Extract the [X, Y] coordinate from the center of the cell holding the provided text.  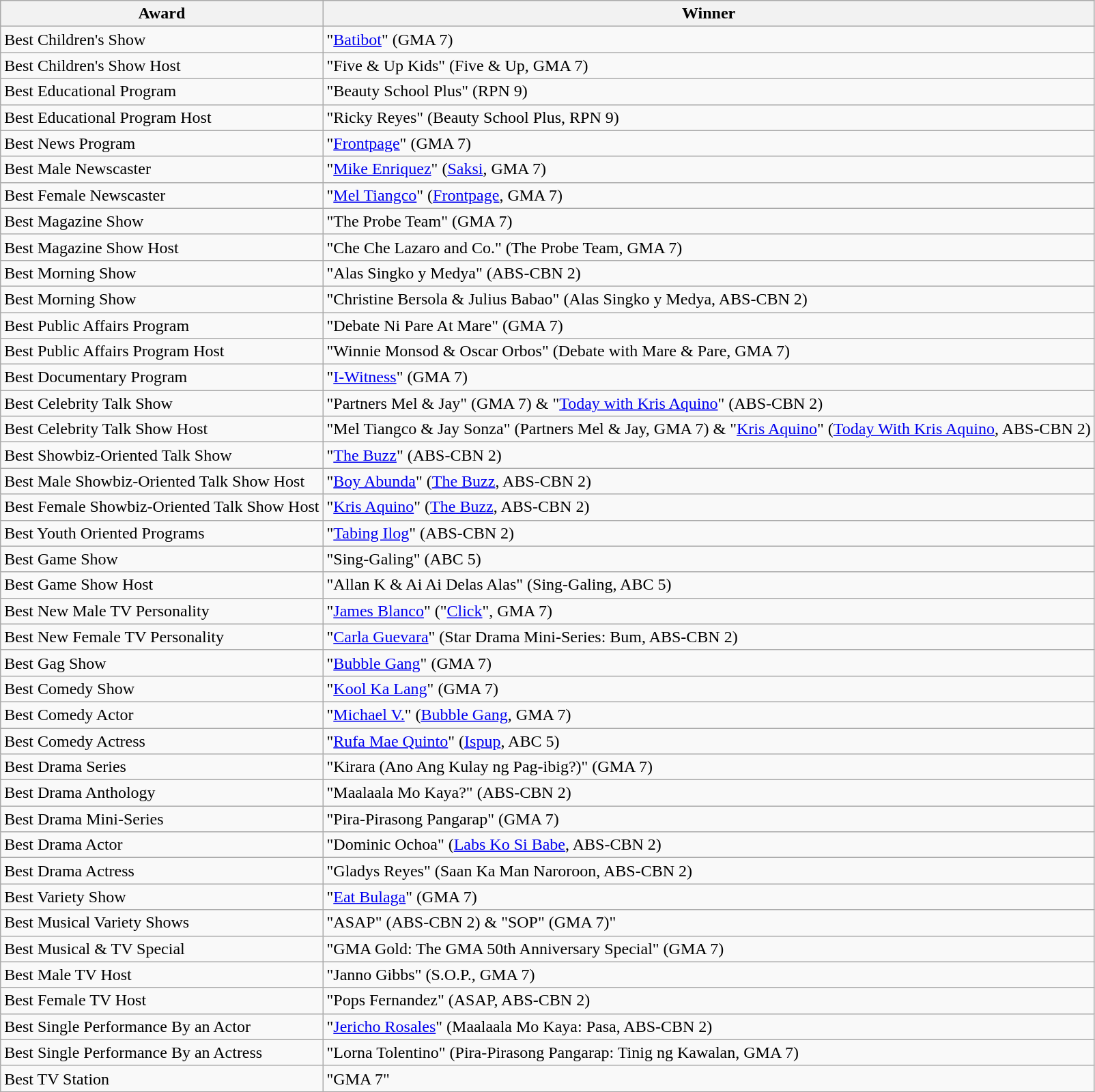
Best Drama Anthology [162, 793]
Best Variety Show [162, 897]
"Kool Ka Lang" (GMA 7) [709, 689]
"Sing-Galing" (ABC 5) [709, 559]
"Mel Tiangco & Jay Sonza" (Partners Mel & Jay, GMA 7) & "Kris Aquino" (Today With Kris Aquino, ABS-CBN 2) [709, 429]
"Michael V." (Bubble Gang, GMA 7) [709, 715]
"Christine Bersola & Julius Babao" (Alas Singko y Medya, ABS-CBN 2) [709, 299]
Best Youth Oriented Programs [162, 533]
Best Showbiz-Oriented Talk Show [162, 455]
Best Drama Mini-Series [162, 819]
Best Celebrity Talk Show Host [162, 429]
Best Female Newscaster [162, 195]
"Mel Tiangco" (Frontpage, GMA 7) [709, 195]
Award [162, 14]
"Mike Enriquez" (Saksi, GMA 7) [709, 169]
"Rufa Mae Quinto" (Ispup, ABC 5) [709, 741]
"GMA Gold: The GMA 50th Anniversary Special" (GMA 7) [709, 949]
"James Blanco" ("Click", GMA 7) [709, 611]
Best Male TV Host [162, 975]
Best Game Show Host [162, 585]
Best Single Performance By an Actress [162, 1052]
Best Educational Program [162, 91]
Best Public Affairs Program Host [162, 351]
"Alas Singko y Medya" (ABS-CBN 2) [709, 273]
Best Female TV Host [162, 1001]
"The Probe Team" (GMA 7) [709, 221]
"Che Che Lazaro and Co." (The Probe Team, GMA 7) [709, 247]
Best Musical & TV Special [162, 949]
"Jericho Rosales" (Maalaala Mo Kaya: Pasa, ABS-CBN 2) [709, 1026]
Best Documentary Program [162, 377]
"Pira-Pirasong Pangarap" (GMA 7) [709, 819]
"Ricky Reyes" (Beauty School Plus, RPN 9) [709, 117]
Best Comedy Show [162, 689]
"I-Witness" (GMA 7) [709, 377]
"Gladys Reyes" (Saan Ka Man Naroroon, ABS-CBN 2) [709, 871]
Best Comedy Actor [162, 715]
Best New Female TV Personality [162, 637]
Best Magazine Show [162, 221]
Best TV Station [162, 1078]
Best Drama Series [162, 767]
"Winnie Monsod & Oscar Orbos" (Debate with Mare & Pare, GMA 7) [709, 351]
"Kirara (Ano Ang Kulay ng Pag-ibig?)" (GMA 7) [709, 767]
"Allan K & Ai Ai Delas Alas" (Sing-Galing, ABC 5) [709, 585]
"Partners Mel & Jay" (GMA 7) & "Today with Kris Aquino" (ABS-CBN 2) [709, 403]
"Beauty School Plus" (RPN 9) [709, 91]
"Boy Abunda" (The Buzz, ABS-CBN 2) [709, 481]
"Kris Aquino" (The Buzz, ABS-CBN 2) [709, 507]
Best Celebrity Talk Show [162, 403]
Best Drama Actor [162, 845]
"Tabing Ilog" (ABS-CBN 2) [709, 533]
Best Magazine Show Host [162, 247]
"Maalaala Mo Kaya?" (ABS-CBN 2) [709, 793]
"Batibot" (GMA 7) [709, 40]
Best Game Show [162, 559]
"Carla Guevara" (Star Drama Mini-Series: Bum, ABS-CBN 2) [709, 637]
Best Female Showbiz-Oriented Talk Show Host [162, 507]
Best Educational Program Host [162, 117]
"Eat Bulaga" (GMA 7) [709, 897]
"Dominic Ochoa" (Labs Ko Si Babe, ABS-CBN 2) [709, 845]
"Bubble Gang" (GMA 7) [709, 663]
"Five & Up Kids" (Five & Up, GMA 7) [709, 66]
"Pops Fernandez" (ASAP, ABS-CBN 2) [709, 1001]
"Janno Gibbs" (S.O.P., GMA 7) [709, 975]
Winner [709, 14]
"ASAP" (ABS-CBN 2) & "SOP" (GMA 7)" [709, 923]
Best New Male TV Personality [162, 611]
Best Public Affairs Program [162, 326]
"The Buzz" (ABS-CBN 2) [709, 455]
Best Single Performance By an Actor [162, 1026]
"Frontpage" (GMA 7) [709, 143]
Best Children's Show [162, 40]
Best Comedy Actress [162, 741]
Best News Program [162, 143]
Best Male Newscaster [162, 169]
Best Musical Variety Shows [162, 923]
Best Gag Show [162, 663]
"Lorna Tolentino" (Pira-Pirasong Pangarap: Tinig ng Kawalan, GMA 7) [709, 1052]
"GMA 7" [709, 1078]
"Debate Ni Pare At Mare" (GMA 7) [709, 326]
Best Children's Show Host [162, 66]
Best Drama Actress [162, 871]
Best Male Showbiz-Oriented Talk Show Host [162, 481]
